Locate the cell with the specified text and output its [x, y] center coordinate. 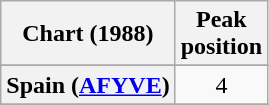
Peakposition [221, 34]
Chart (1988) [88, 34]
Spain (AFYVE) [88, 85]
4 [221, 85]
